Find where the given text appears and provide that cell's center as (X, Y) coordinate. 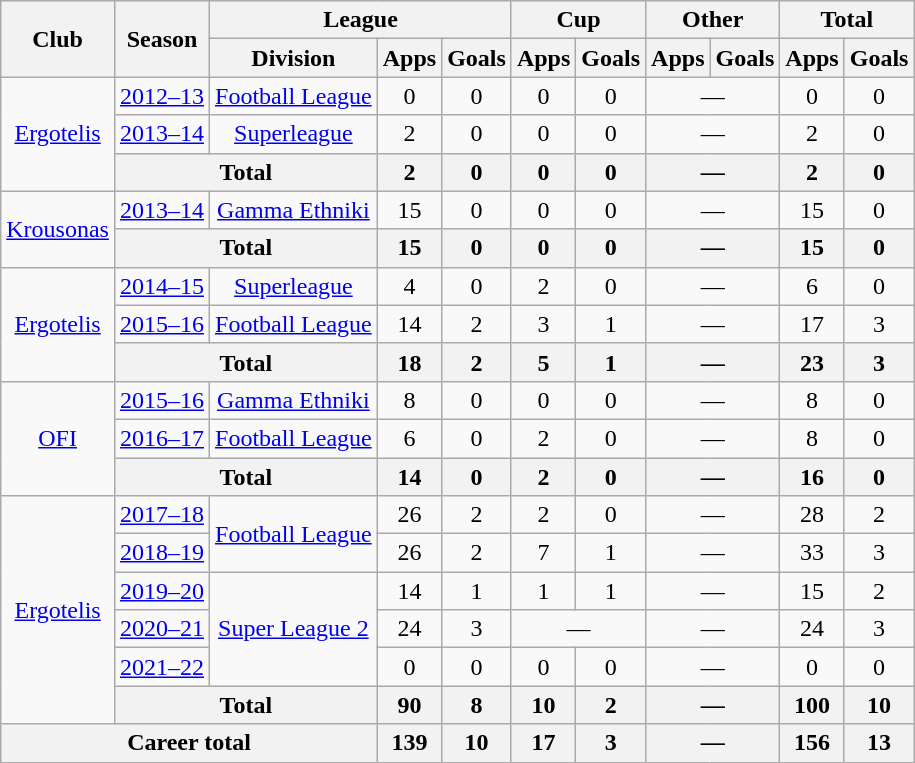
Career total (189, 743)
OFI (58, 438)
2016–17 (162, 438)
Krousonas (58, 229)
33 (812, 553)
4 (409, 286)
13 (879, 743)
18 (409, 362)
2021–22 (162, 667)
2020–21 (162, 629)
28 (812, 515)
5 (543, 362)
23 (812, 362)
100 (812, 705)
2017–18 (162, 515)
2014–15 (162, 286)
Cup (578, 20)
Season (162, 39)
16 (812, 477)
156 (812, 743)
2019–20 (162, 591)
90 (409, 705)
Division (294, 58)
7 (543, 553)
Super League 2 (294, 629)
2018–19 (162, 553)
League (361, 20)
Other (713, 20)
139 (409, 743)
2012–13 (162, 96)
Club (58, 39)
